Extract the [x, y] coordinate from the center of the cell holding the provided text.  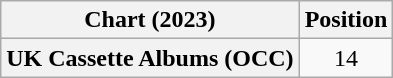
14 [346, 58]
UK Cassette Albums (OCC) [150, 58]
Position [346, 20]
Chart (2023) [150, 20]
